Return the [X, Y] coordinate for the center point of the cell that contains the specified text.  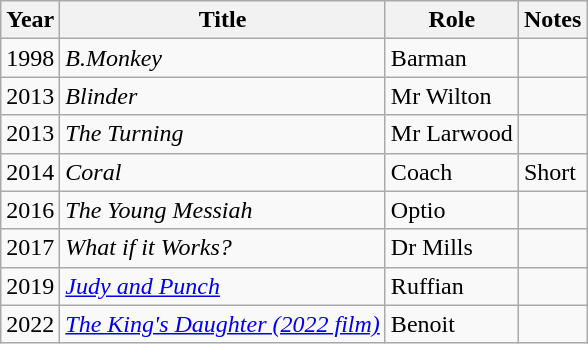
Role [452, 20]
2014 [30, 172]
What if it Works? [223, 248]
Mr Larwood [452, 134]
Notes [552, 20]
The Young Messiah [223, 210]
Mr Wilton [452, 96]
Year [30, 20]
Benoit [452, 324]
Dr Mills [452, 248]
Optio [452, 210]
2017 [30, 248]
2022 [30, 324]
1998 [30, 58]
Blinder [223, 96]
2019 [30, 286]
2016 [30, 210]
Short [552, 172]
Barman [452, 58]
Ruffian [452, 286]
B.Monkey [223, 58]
The Turning [223, 134]
Title [223, 20]
Coach [452, 172]
Coral [223, 172]
Judy and Punch [223, 286]
The King's Daughter (2022 film) [223, 324]
